Extract the [X, Y] coordinate from the center of the cell holding the provided text.  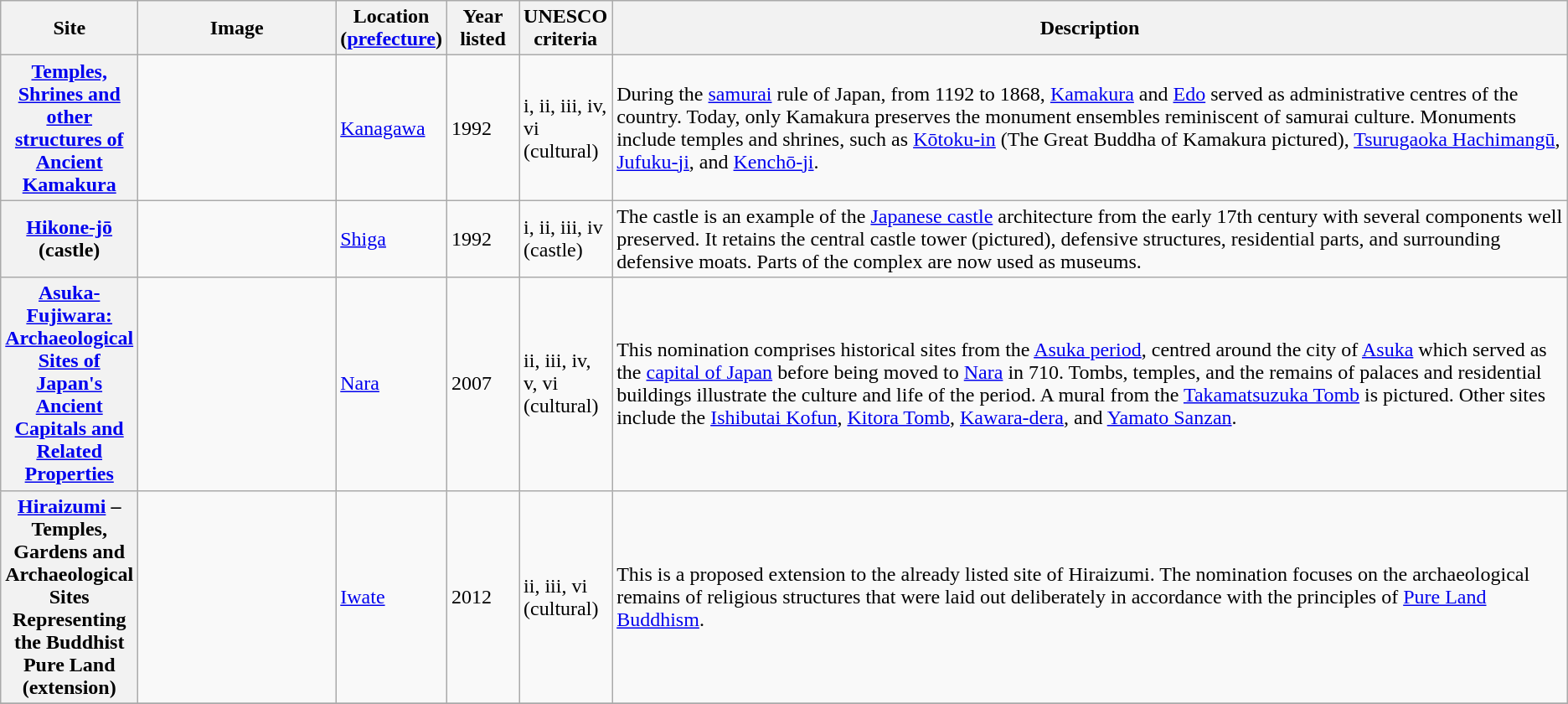
i, ii, iii, iv, vi (cultural) [566, 127]
Nara [392, 384]
Hikone-jō (castle) [70, 239]
ii, iii, iv, v, vi (cultural) [566, 384]
Kanagawa [392, 127]
Year listed [483, 28]
Shiga [392, 239]
Hiraizumi – Temples, Gardens and Archaeological Sites Representing the Buddhist Pure Land (extension) [70, 597]
Image [237, 28]
2012 [483, 597]
Temples, Shrines and other structures of Ancient Kamakura [70, 127]
Site [70, 28]
ii, iii, vi (cultural) [566, 597]
UNESCO criteria [566, 28]
2007 [483, 384]
Location (prefecture) [392, 28]
Asuka-Fujiwara: Archaeological Sites of Japan's Ancient Capitals and Related Properties [70, 384]
Iwate [392, 597]
Description [1091, 28]
i, ii, iii, iv (castle) [566, 239]
